Return [x, y] of the center of cell containing provided text 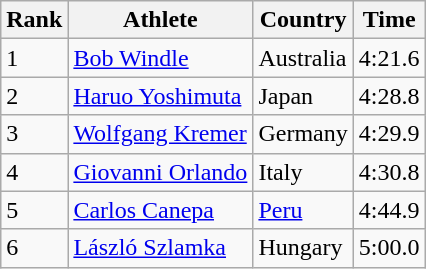
Giovanni Orlando [160, 172]
4:28.8 [389, 96]
Bob Windle [160, 58]
1 [34, 58]
2 [34, 96]
Country [303, 20]
4:30.8 [389, 172]
Germany [303, 134]
4 [34, 172]
Japan [303, 96]
4:29.9 [389, 134]
Rank [34, 20]
4:44.9 [389, 210]
Time [389, 20]
5:00.0 [389, 248]
3 [34, 134]
Haruo Yoshimuta [160, 96]
4:21.6 [389, 58]
Peru [303, 210]
Australia [303, 58]
Hungary [303, 248]
6 [34, 248]
Carlos Canepa [160, 210]
5 [34, 210]
Italy [303, 172]
Athlete [160, 20]
Wolfgang Kremer [160, 134]
László Szlamka [160, 248]
